Scan for the cell matching the given text and deliver its [x, y] coordinate at center. 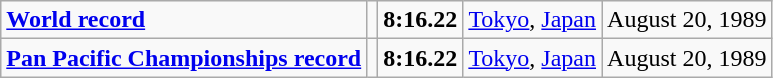
Pan Pacific Championships record [184, 58]
World record [184, 20]
